Pinpoint the cell where the given text exists, returning its (x, y) midpoint coordinate. 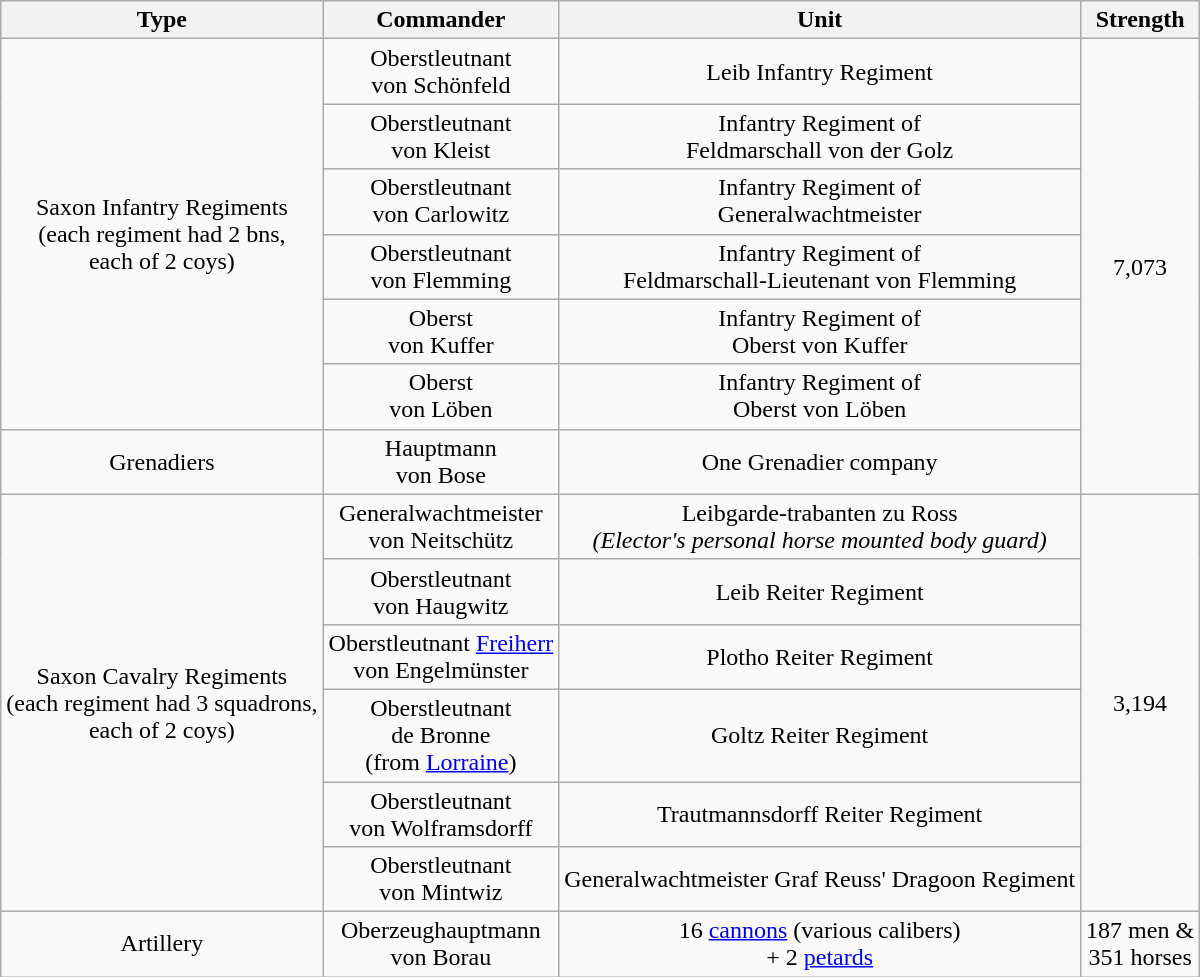
3,194 (1140, 702)
Strength (1140, 20)
Oberstleutnantde Bronne(from Lorraine) (441, 735)
Infantry Regiment ofGeneralwachtmeister (820, 202)
Trautmannsdorff Reiter Regiment (820, 814)
Grenadiers (162, 462)
Unit (820, 20)
One Grenadier company (820, 462)
Oberstleutnantvon Flemming (441, 266)
Oberstvon Kuffer (441, 332)
Generalwachtmeister Graf Reuss' Dragoon Regiment (820, 880)
7,073 (1140, 266)
Oberstvon Löben (441, 396)
Oberstleutnantvon Schönfeld (441, 72)
Hauptmannvon Bose (441, 462)
187 men &351 horses (1140, 944)
Generalwachtmeistervon Neitschütz (441, 526)
Plotho Reiter Regiment (820, 656)
Saxon Infantry Regiments(each regiment had 2 bns,each of 2 coys) (162, 234)
Type (162, 20)
Oberzeughauptmannvon Borau (441, 944)
Infantry Regiment ofOberst von Kuffer (820, 332)
16 cannons (various calibers)+ 2 petards (820, 944)
Oberstleutnantvon Kleist (441, 136)
Saxon Cavalry Regiments(each regiment had 3 squadrons,each of 2 coys) (162, 702)
Oberstleutnantvon Mintwiz (441, 880)
Leibgarde-trabanten zu Ross(Elector's personal horse mounted body guard) (820, 526)
Goltz Reiter Regiment (820, 735)
Commander (441, 20)
Leib Reiter Regiment (820, 592)
Infantry Regiment ofFeldmarschall von der Golz (820, 136)
Oberstleutnantvon Haugwitz (441, 592)
Leib Infantry Regiment (820, 72)
Oberstleutnant Freiherrvon Engelmünster (441, 656)
Oberstleutnantvon Carlowitz (441, 202)
Artillery (162, 944)
Infantry Regiment ofOberst von Löben (820, 396)
Infantry Regiment ofFeldmarschall-Lieutenant von Flemming (820, 266)
Oberstleutnantvon Wolframsdorff (441, 814)
